Scan for the cell matching the given text and deliver its (x, y) coordinate at center. 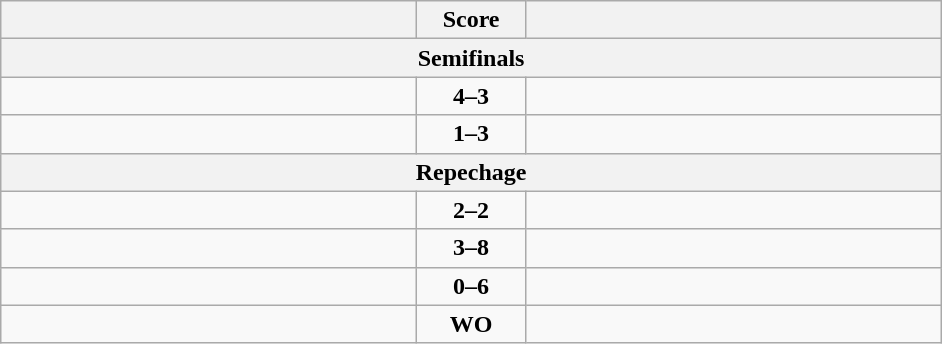
3–8 (472, 248)
4–3 (472, 96)
2–2 (472, 210)
Repechage (472, 172)
1–3 (472, 134)
0–6 (472, 286)
WO (472, 324)
Semifinals (472, 58)
Score (472, 20)
